Return [X, Y] of the center of cell containing provided text 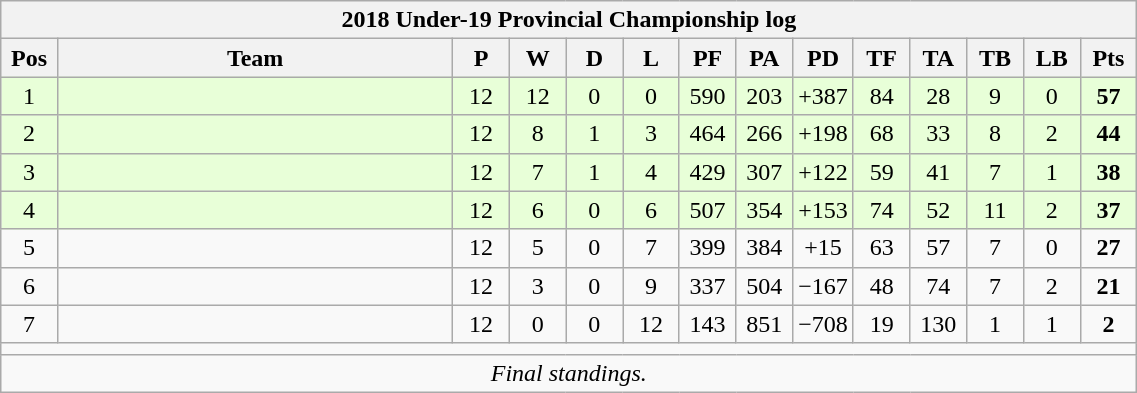
19 [882, 324]
590 [708, 96]
Final standings. [569, 373]
44 [1108, 134]
266 [764, 134]
68 [882, 134]
Team [254, 58]
399 [708, 248]
+198 [824, 134]
Pts [1108, 58]
−167 [824, 286]
33 [938, 134]
+153 [824, 210]
203 [764, 96]
307 [764, 172]
2018 Under-19 Provincial Championship log [569, 20]
59 [882, 172]
130 [938, 324]
52 [938, 210]
TF [882, 58]
41 [938, 172]
354 [764, 210]
PF [708, 58]
L [652, 58]
+387 [824, 96]
337 [708, 286]
143 [708, 324]
84 [882, 96]
−708 [824, 324]
PA [764, 58]
PD [824, 58]
21 [1108, 286]
28 [938, 96]
464 [708, 134]
+15 [824, 248]
851 [764, 324]
38 [1108, 172]
504 [764, 286]
384 [764, 248]
LB [1052, 58]
507 [708, 210]
27 [1108, 248]
Pos [30, 58]
+122 [824, 172]
W [538, 58]
TB [996, 58]
429 [708, 172]
48 [882, 286]
P [482, 58]
TA [938, 58]
37 [1108, 210]
D [594, 58]
63 [882, 248]
11 [996, 210]
